Search for the cell housing the specified text and yield its [x, y] center coordinate. 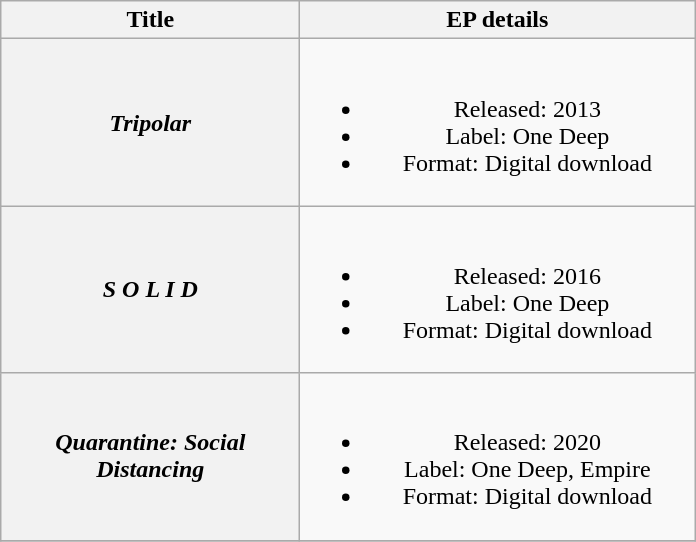
Quarantine: Social Distancing [150, 456]
Tripolar [150, 122]
S O L I D [150, 290]
Released: 2016Label: One DeepFormat: Digital download [498, 290]
Title [150, 20]
EP details [498, 20]
Released: 2020Label: One Deep, EmpireFormat: Digital download [498, 456]
Released: 2013Label: One DeepFormat: Digital download [498, 122]
